Find where the given text appears and provide that cell's center as (X, Y) coordinate. 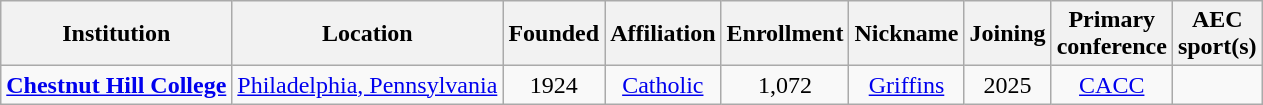
2025 (1008, 85)
Catholic (663, 85)
Joining (1008, 34)
AECsport(s) (1217, 34)
CACC (1112, 85)
Griffins (906, 85)
1,072 (785, 85)
Founded (554, 34)
Nickname (906, 34)
Philadelphia, Pennsylvania (368, 85)
1924 (554, 85)
Chestnut Hill College (116, 85)
Primaryconference (1112, 34)
Enrollment (785, 34)
Location (368, 34)
Institution (116, 34)
Affiliation (663, 34)
